Detect which cell encompasses the target text, then output its [x, y] center coordinate. 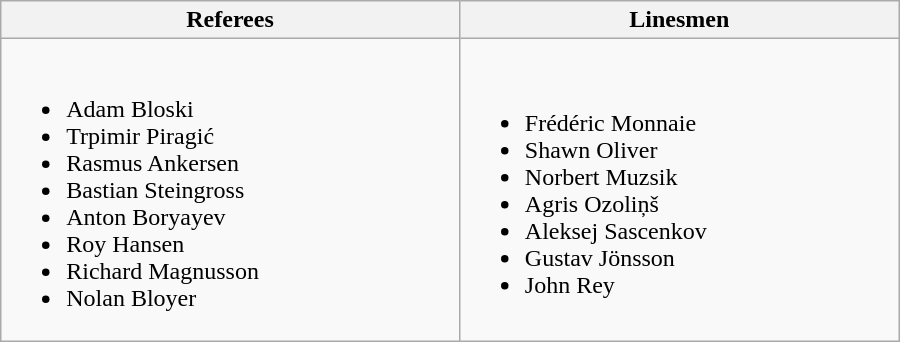
Frédéric Monnaie Shawn Oliver Norbert Muzsik Agris Ozoliņš Aleksej Sascenkov Gustav Jönsson John Rey [679, 190]
Adam Bloski Trpimir Piragić Rasmus Ankersen Bastian Steingross Anton Boryayev Roy Hansen Richard Magnusson Nolan Bloyer [230, 190]
Referees [230, 20]
Linesmen [679, 20]
